Capture the cell that displays the provided text and extract its (X, Y) central coordinate. 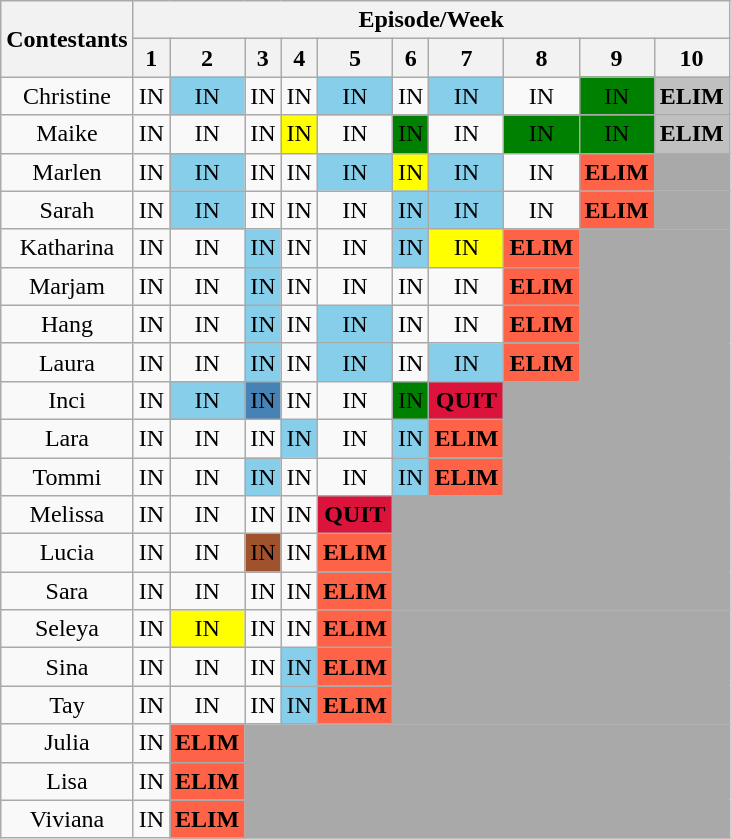
Laura (67, 362)
Melissa (67, 515)
3 (263, 58)
Episode/Week (431, 20)
Marlen (67, 172)
Seleya (67, 629)
9 (616, 58)
4 (299, 58)
Inci (67, 400)
1 (151, 58)
7 (466, 58)
2 (208, 58)
Lisa (67, 781)
Julia (67, 743)
Tay (67, 705)
Sara (67, 591)
Lara (67, 438)
Sina (67, 667)
Hang (67, 324)
5 (354, 58)
Christine (67, 96)
Contestants (67, 39)
Lucia (67, 553)
Marjam (67, 286)
10 (692, 58)
Viviana (67, 819)
8 (542, 58)
Tommi (67, 477)
6 (410, 58)
Katharina (67, 248)
Maike (67, 134)
Sarah (67, 210)
